Identify which cell holds the provided text, then report its [x, y] central coordinate. 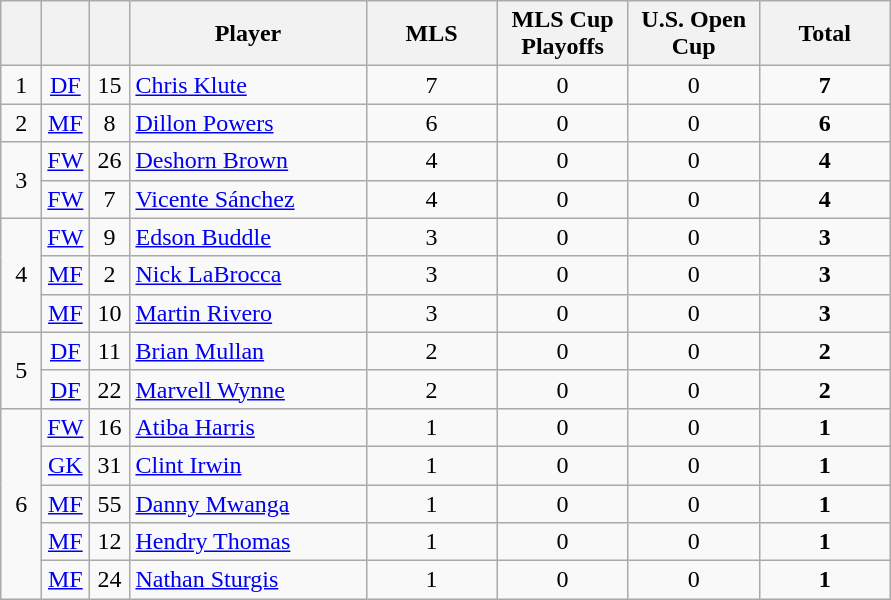
15 [110, 85]
Total [824, 34]
Player [248, 34]
Dillon Powers [248, 123]
U.S. Open Cup [694, 34]
Clint Irwin [248, 465]
16 [110, 427]
MLS [432, 34]
MLS Cup Playoffs [562, 34]
22 [110, 389]
Chris Klute [248, 85]
9 [110, 237]
Deshorn Brown [248, 161]
10 [110, 313]
Nathan Sturgis [248, 580]
12 [110, 542]
Edson Buddle [248, 237]
Hendry Thomas [248, 542]
Marvell Wynne [248, 389]
GK [66, 465]
Martin Rivero [248, 313]
Nick LaBrocca [248, 275]
8 [110, 123]
31 [110, 465]
Atiba Harris [248, 427]
55 [110, 503]
Vicente Sánchez [248, 199]
26 [110, 161]
Brian Mullan [248, 351]
Danny Mwanga [248, 503]
24 [110, 580]
11 [110, 351]
5 [22, 370]
